Return [X, Y] of the center of cell containing provided text 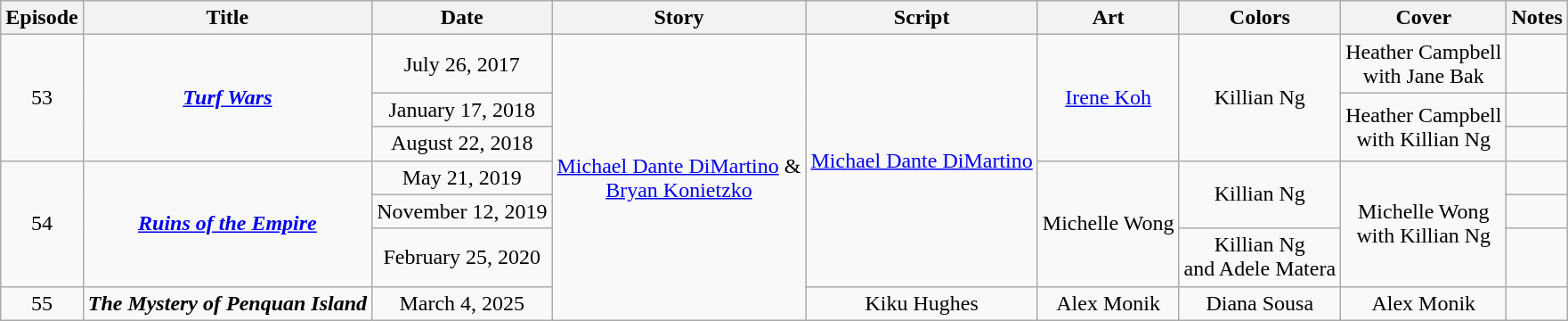
July 26, 2017 [462, 64]
Heather Campbellwith Jane Bak [1424, 64]
Michelle Wong [1108, 223]
Diana Sousa [1260, 303]
Ruins of the Empire [227, 223]
November 12, 2019 [462, 211]
53 [42, 98]
Irene Koh [1108, 98]
Turf Wars [227, 98]
January 17, 2018 [462, 110]
Colors [1260, 18]
55 [42, 303]
Michael Dante DiMartino &Bryan Konietzko [678, 177]
Killian Ngand Adele Matera [1260, 257]
54 [42, 223]
March 4, 2025 [462, 303]
Script [922, 18]
The Mystery of Penquan Island [227, 303]
Date [462, 18]
February 25, 2020 [462, 257]
Cover [1424, 18]
Story [678, 18]
August 22, 2018 [462, 144]
Episode [42, 18]
Notes [1537, 18]
Michael Dante DiMartino [922, 160]
Heather Campbellwith Killian Ng [1424, 127]
Michelle Wongwith Killian Ng [1424, 223]
Kiku Hughes [922, 303]
May 21, 2019 [462, 177]
Title [227, 18]
Art [1108, 18]
